Search for the cell housing the specified text and yield its (x, y) center coordinate. 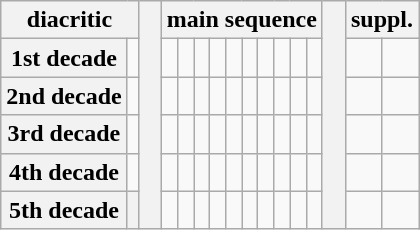
4th decade (64, 172)
5th decade (64, 210)
main sequence (242, 20)
2nd decade (64, 96)
1st decade (64, 58)
suppl. (382, 20)
3rd decade (64, 134)
diacritic (70, 20)
